Determine the [x, y] coordinate at the center of the cell enclosing the given text.  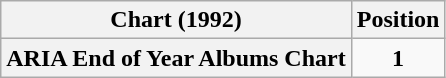
Chart (1992) [176, 20]
1 [398, 58]
Position [398, 20]
ARIA End of Year Albums Chart [176, 58]
